Detect which cell encompasses the target text, then output its (x, y) center coordinate. 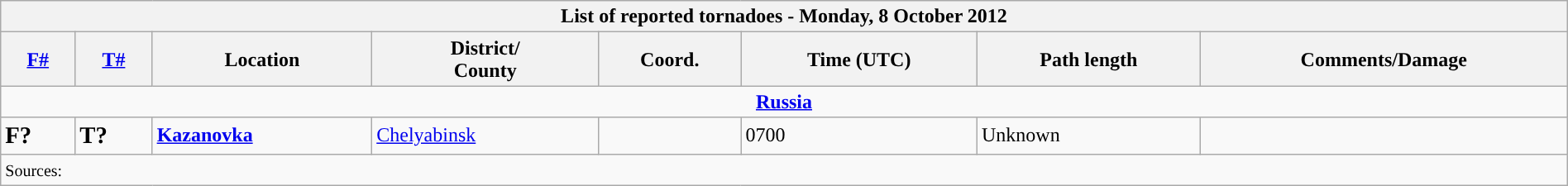
Kazanovka (262, 136)
Time (UTC) (859, 60)
Location (262, 60)
List of reported tornadoes - Monday, 8 October 2012 (784, 17)
Comments/Damage (1384, 60)
Unknown (1088, 136)
Coord. (670, 60)
0700 (859, 136)
F# (38, 60)
Russia (784, 102)
F? (38, 136)
Path length (1088, 60)
District/County (485, 60)
T# (114, 60)
Chelyabinsk (485, 136)
Sources: (784, 169)
T? (114, 136)
